Return [x, y] of the center of cell containing provided text 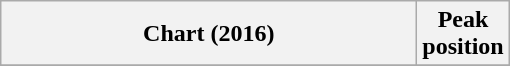
Chart (2016) [209, 34]
Peakposition [463, 34]
